Provide the [X, Y] coordinate of the cell's center where the given text is located.  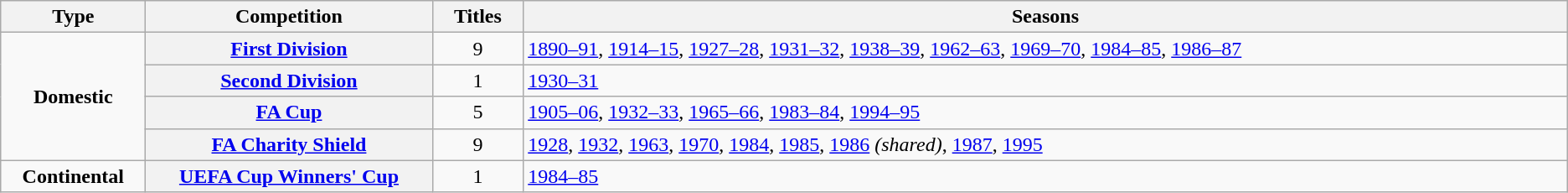
Continental [74, 176]
Titles [477, 17]
1984–85 [1045, 176]
1930–31 [1045, 81]
Domestic [74, 96]
1928, 1932, 1963, 1970, 1984, 1985, 1986 (shared), 1987, 1995 [1045, 144]
Second Division [289, 81]
Type [74, 17]
1890–91, 1914–15, 1927–28, 1931–32, 1938–39, 1962–63, 1969–70, 1984–85, 1986–87 [1045, 49]
1905–06, 1932–33, 1965–66, 1983–84, 1994–95 [1045, 112]
UEFA Cup Winners' Cup [289, 176]
First Division [289, 49]
FA Charity Shield [289, 144]
5 [477, 112]
FA Cup [289, 112]
Competition [289, 17]
Seasons [1045, 17]
